Locate the cell with the specified text and output its (X, Y) center coordinate. 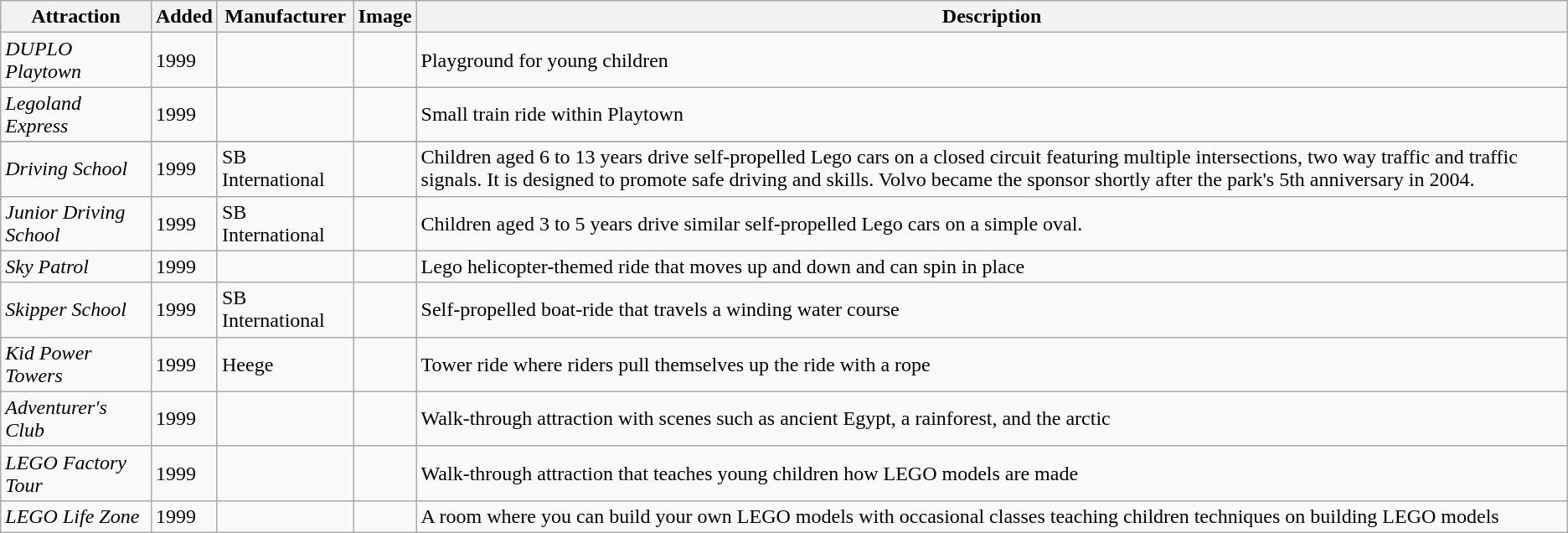
Tower ride where riders pull themselves up the ride with a rope (992, 364)
Legoland Express (76, 114)
A room where you can build your own LEGO models with occasional classes teaching children techniques on building LEGO models (992, 516)
DUPLO Playtown (76, 60)
Description (992, 17)
Added (184, 17)
Junior Driving School (76, 223)
Sky Patrol (76, 266)
Self-propelled boat-ride that travels a winding water course (992, 310)
Image (385, 17)
Playground for young children (992, 60)
Children aged 3 to 5 years drive similar self-propelled Lego cars on a simple oval. (992, 223)
Lego helicopter-themed ride that moves up and down and can spin in place (992, 266)
LEGO Life Zone (76, 516)
Adventurer's Club (76, 419)
Attraction (76, 17)
Small train ride within Playtown (992, 114)
LEGO Factory Tour (76, 473)
Skipper School (76, 310)
Walk-through attraction that teaches young children how LEGO models are made (992, 473)
Walk-through attraction with scenes such as ancient Egypt, a rainforest, and the arctic (992, 419)
Kid Power Towers (76, 364)
Driving School (76, 169)
Heege (285, 364)
Manufacturer (285, 17)
